Detect which cell encompasses the target text, then output its [x, y] center coordinate. 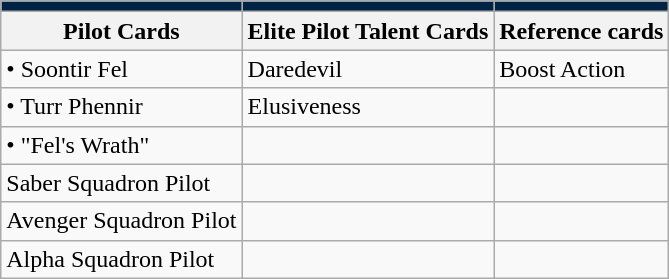
Reference cards [582, 31]
Avenger Squadron Pilot [122, 221]
• Turr Phennir [122, 107]
• "Fel's Wrath" [122, 145]
Pilot Cards [122, 31]
Elite Pilot Talent Cards [368, 31]
Elusiveness [368, 107]
Boost Action [582, 69]
• Soontir Fel [122, 69]
Saber Squadron Pilot [122, 183]
Alpha Squadron Pilot [122, 259]
Daredevil [368, 69]
